Detect which cell encompasses the target text, then output its (X, Y) center coordinate. 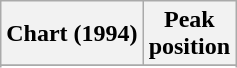
Chart (1994) (72, 34)
Peakposition (189, 34)
